Locate the cell with the specified text and output its (x, y) center coordinate. 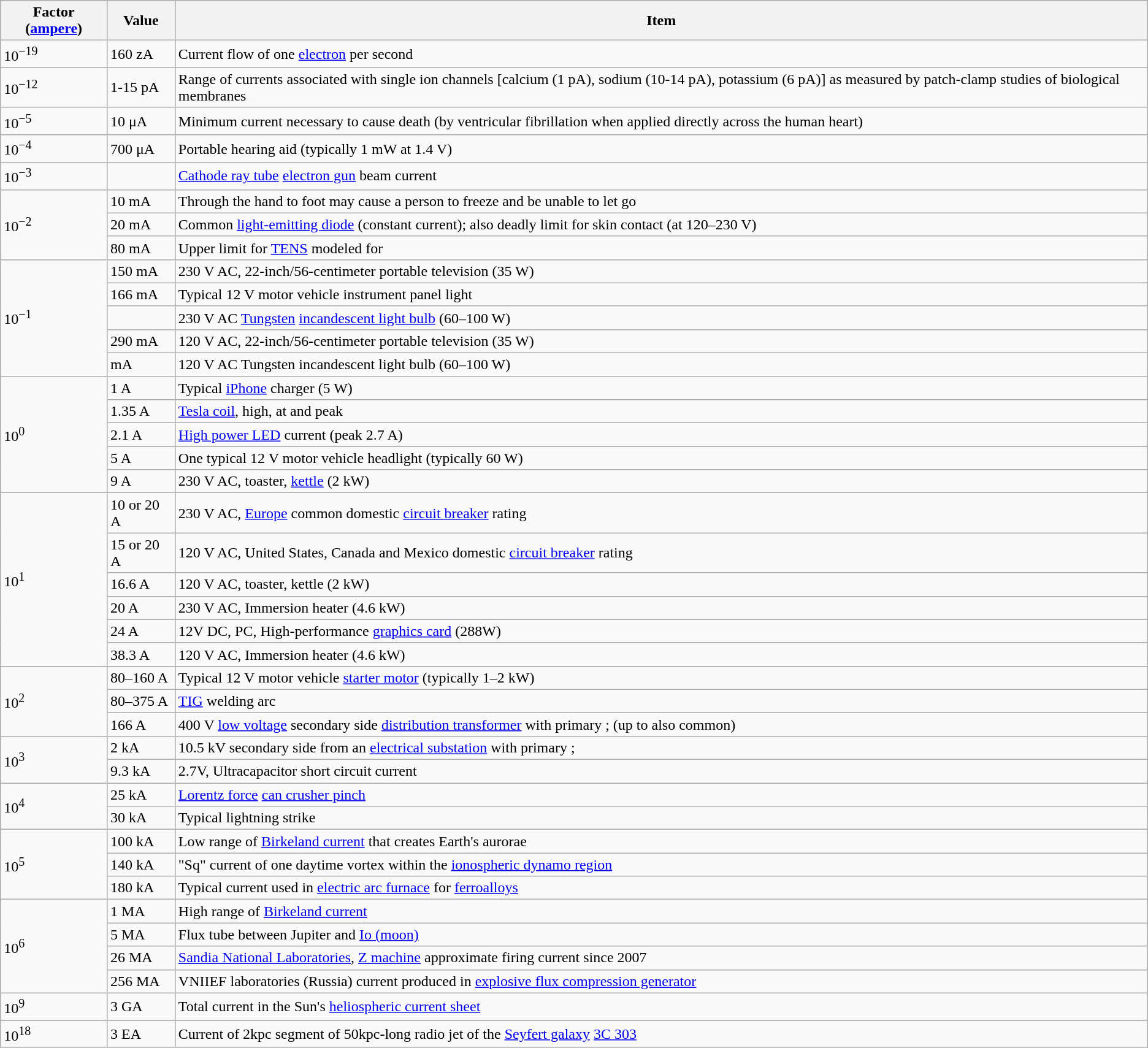
5 A (141, 458)
Minimum current necessary to cause death (by ventricular fibrillation when applied directly across the human heart) (661, 121)
Common light-emitting diode (constant current); also deadly limit for skin contact (at 120–230 V) (661, 224)
10.5 kV secondary side from an electrical substation with primary ; (661, 748)
12V DC, PC, High-performance graphics card (288W) (661, 631)
105 (54, 865)
15 or 20 A (141, 553)
10−2 (54, 224)
1.35 A (141, 411)
400 V low voltage secondary side distribution transformer with primary ; (up to also common) (661, 724)
256 MA (141, 981)
Typical 12 V motor vehicle starter motor (typically 1–2 kW) (661, 678)
120 V AC, 22-inch/56-centimeter portable television (35 W) (661, 341)
Current of 2kpc segment of 50kpc-long radio jet of the Seyfert galaxy 3C 303 (661, 1034)
3 GA (141, 1007)
2 kA (141, 748)
25 kA (141, 795)
Low range of Birkeland current that creates Earth's aurorae (661, 841)
Tesla coil, high, at and peak (661, 411)
10−19 (54, 54)
10−12 (54, 87)
120 V AC, toaster, kettle (2 kW) (661, 584)
Lorentz force can crusher pinch (661, 795)
166 A (141, 724)
24 A (141, 631)
TIG welding arc (661, 701)
Item (661, 21)
10 mA (141, 201)
Cathode ray tube electron gun beam current (661, 177)
5 MA (141, 935)
80 mA (141, 248)
120 V AC Tungsten incandescent light bulb (60–100 W) (661, 365)
3 EA (141, 1034)
Typical current used in electric arc furnace for ferroalloys (661, 888)
100 kA (141, 841)
High range of Birkeland current (661, 911)
102 (54, 701)
20 mA (141, 224)
100 (54, 435)
Typical iPhone charger (5 W) (661, 388)
Typical 12 V motor vehicle instrument panel light (661, 294)
10−5 (54, 121)
10−4 (54, 148)
1-15 pA (141, 87)
Factor (ampere) (54, 21)
101 (54, 579)
140 kA (141, 865)
One typical 12 V motor vehicle headlight (typically 60 W) (661, 458)
80–375 A (141, 701)
106 (54, 946)
30 kA (141, 818)
"Sq" current of one daytime vortex within the ionospheric dynamo region (661, 865)
109 (54, 1007)
150 mA (141, 271)
10−3 (54, 177)
1 MA (141, 911)
230 V AC, 22-inch/56-centimeter portable television (35 W) (661, 271)
290 mA (141, 341)
Typical lightning strike (661, 818)
Value (141, 21)
103 (54, 759)
9.3 kA (141, 771)
230 V AC, Immersion heater (4.6 kW) (661, 608)
Through the hand to foot may cause a person to freeze and be unable to let go (661, 201)
26 MA (141, 958)
700 μA (141, 148)
2.7V, Ultracapacitor short circuit current (661, 771)
230 V AC, toaster, kettle (2 kW) (661, 481)
Total current in the Sun's heliospheric current sheet (661, 1007)
10−1 (54, 318)
10 μA (141, 121)
Upper limit for TENS modeled for (661, 248)
High power LED current (peak 2.7 A) (661, 435)
160 zA (141, 54)
104 (54, 806)
80–160 A (141, 678)
1018 (54, 1034)
Portable hearing aid (typically 1 mW at 1.4 V) (661, 148)
120 V AC, Immersion heater (4.6 kW) (661, 654)
120 V AC, United States, Canada and Mexico domestic circuit breaker rating (661, 553)
9 A (141, 481)
10 or 20 A (141, 513)
16.6 A (141, 584)
Current flow of one electron per second (661, 54)
1 A (141, 388)
230 V AC Tungsten incandescent light bulb (60–100 W) (661, 318)
Flux tube between Jupiter and Io (moon) (661, 935)
38.3 A (141, 654)
mA (141, 365)
180 kA (141, 888)
2.1 A (141, 435)
20 A (141, 608)
VNIIEF laboratories (Russia) current produced in explosive flux compression generator (661, 981)
166 mA (141, 294)
230 V AC, Europe common domestic circuit breaker rating (661, 513)
Sandia National Laboratories, Z machine approximate firing current since 2007 (661, 958)
